Detect which cell encompasses the target text, then output its (X, Y) center coordinate. 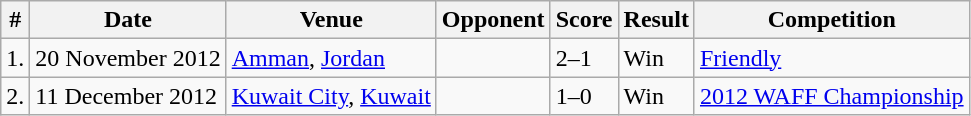
Kuwait City, Kuwait (331, 96)
2. (16, 96)
Result (656, 20)
Score (584, 20)
# (16, 20)
2–1 (584, 58)
1–0 (584, 96)
Friendly (832, 58)
Opponent (493, 20)
Venue (331, 20)
20 November 2012 (128, 58)
Competition (832, 20)
1. (16, 58)
Amman, Jordan (331, 58)
2012 WAFF Championship (832, 96)
11 December 2012 (128, 96)
Date (128, 20)
